Capture the cell that displays the provided text and extract its [X, Y] central coordinate. 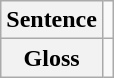
Sentence [52, 20]
Gloss [52, 58]
